Determine the (X, Y) coordinate at the center of the cell enclosing the given text.  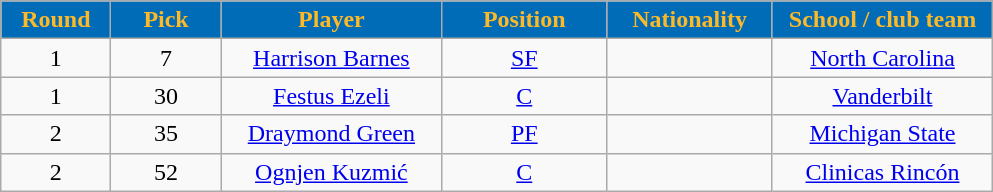
Draymond Green (331, 134)
Pick (166, 20)
Position (524, 20)
Festus Ezeli (331, 96)
Player (331, 20)
Michigan State (882, 134)
Clinicas Rincón (882, 172)
30 (166, 96)
Vanderbilt (882, 96)
SF (524, 58)
52 (166, 172)
Ognjen Kuzmić (331, 172)
Harrison Barnes (331, 58)
PF (524, 134)
Round (56, 20)
North Carolina (882, 58)
35 (166, 134)
School / club team (882, 20)
Nationality (690, 20)
7 (166, 58)
